Extract the [x, y] coordinate from the center of the cell holding the provided text.  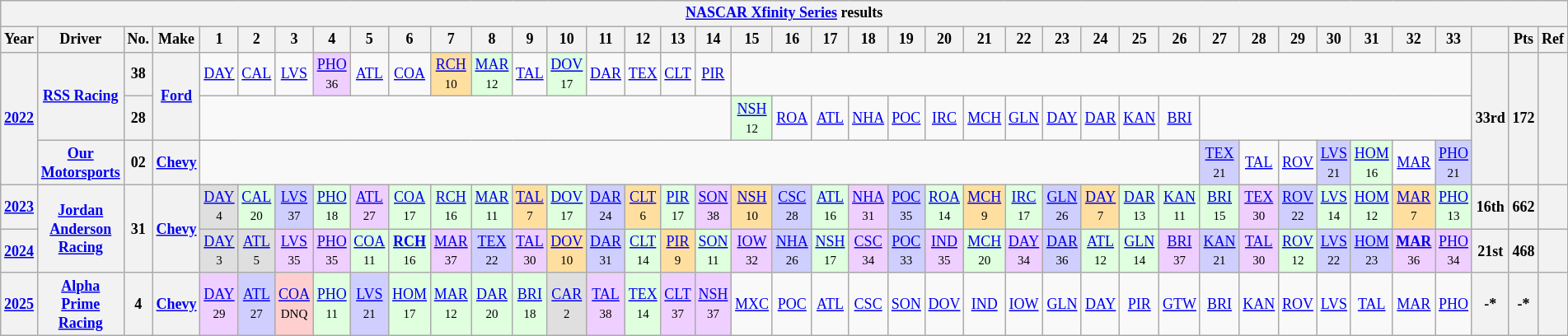
19 [906, 40]
COA17 [410, 207]
TAL7 [530, 207]
Ref [1553, 40]
CAL [257, 74]
PHO18 [331, 207]
30 [1333, 40]
NHA [868, 119]
HOM12 [1371, 207]
MXC [752, 304]
38 [138, 74]
32 [1414, 40]
22 [1024, 40]
RSS Racing [81, 96]
Ford [176, 96]
MAR36 [1414, 251]
CLT37 [677, 304]
NSH10 [752, 207]
CLT14 [643, 251]
ATL12 [1101, 251]
5 [369, 40]
LVS22 [1333, 251]
18 [868, 40]
DAR36 [1063, 251]
HOM23 [1371, 251]
COA11 [369, 251]
662 [1524, 207]
RCH10 [451, 74]
2022 [20, 119]
GLN14 [1140, 251]
14 [714, 40]
2025 [20, 304]
MAR7 [1414, 207]
27 [1219, 40]
NHA31 [868, 207]
PHO11 [331, 304]
IRC17 [1024, 207]
KAN21 [1219, 251]
LVS35 [295, 251]
DAR31 [606, 251]
3 [295, 40]
Jordan Anderson Racing [81, 229]
DAR13 [1140, 207]
Driver [81, 40]
21 [985, 40]
NASCAR Xfinity Series results [784, 13]
CAL20 [257, 207]
LVS37 [295, 207]
ROA14 [944, 207]
SON38 [714, 207]
ROV22 [1299, 207]
PHO21 [1453, 162]
8 [492, 40]
11 [606, 40]
GTW [1180, 304]
HOM17 [410, 304]
PHO13 [1453, 207]
33 [1453, 40]
IND35 [944, 251]
PHO35 [331, 251]
MAR37 [451, 251]
PIR17 [677, 207]
BRI18 [530, 304]
No. [138, 40]
10 [567, 40]
CSC [868, 304]
02 [138, 162]
DAY3 [219, 251]
29 [1299, 40]
15 [752, 40]
2 [257, 40]
Alpha Prime Racing [81, 304]
DOV10 [567, 251]
ATL5 [257, 251]
468 [1524, 251]
CSC28 [792, 207]
BRI15 [1219, 207]
12 [643, 40]
MCH20 [985, 251]
ATL16 [831, 207]
24 [1101, 40]
DAR20 [492, 304]
16th [1490, 207]
DAY29 [219, 304]
PHO34 [1453, 251]
Year [20, 40]
33rd [1490, 119]
CLT6 [643, 207]
IOW32 [752, 251]
TEX22 [492, 251]
13 [677, 40]
Pts [1524, 40]
ROV12 [1299, 251]
DAY7 [1101, 207]
POC33 [906, 251]
IRC [944, 119]
172 [1524, 119]
BRI37 [1180, 251]
TEX14 [643, 304]
17 [831, 40]
21st [1490, 251]
2024 [20, 251]
COA [410, 74]
CSC34 [868, 251]
KAN11 [1180, 207]
CAR2 [567, 304]
6 [410, 40]
DAY4 [219, 207]
NHA26 [792, 251]
COADNQ [295, 304]
20 [944, 40]
TEX21 [1219, 162]
CLT [677, 74]
NSH37 [714, 304]
TEX30 [1259, 207]
MAR11 [492, 207]
NSH12 [752, 119]
7 [451, 40]
PHO36 [331, 74]
PHO [1453, 304]
PIR9 [677, 251]
DAY34 [1024, 251]
LVS14 [1333, 207]
26 [1180, 40]
IND [985, 304]
NSH17 [831, 251]
16 [792, 40]
Our Motorsports [81, 162]
ROA [792, 119]
DAR24 [606, 207]
23 [1063, 40]
HOM16 [1371, 162]
DOV [944, 304]
9 [530, 40]
Make [176, 40]
IOW [1024, 304]
GLN26 [1063, 207]
25 [1140, 40]
TAL38 [606, 304]
MCH9 [985, 207]
2023 [20, 207]
SON [906, 304]
SON11 [714, 251]
TEX [643, 74]
MCH [985, 119]
1 [219, 40]
POC35 [906, 207]
